Scan for the cell matching the given text and deliver its (x, y) coordinate at center. 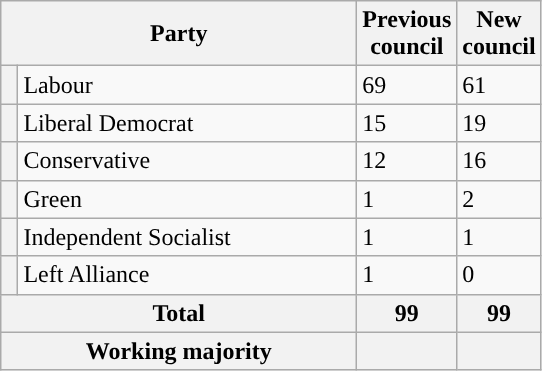
15 (407, 123)
69 (407, 85)
Independent Socialist (188, 237)
Left Alliance (188, 275)
12 (407, 161)
Conservative (188, 161)
61 (499, 85)
Labour (188, 85)
2 (499, 199)
Liberal Democrat (188, 123)
Total (179, 313)
Party (179, 34)
16 (499, 161)
Previous council (407, 34)
0 (499, 275)
19 (499, 123)
Green (188, 199)
New council (499, 34)
Working majority (179, 351)
